From the cell containing the given text, extract its center point as (X, Y) coordinate. 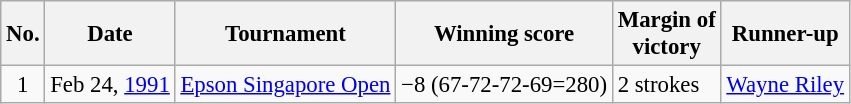
No. (23, 34)
2 strokes (666, 85)
Margin ofvictory (666, 34)
Feb 24, 1991 (110, 85)
Runner-up (785, 34)
Winning score (504, 34)
Wayne Riley (785, 85)
Epson Singapore Open (286, 85)
1 (23, 85)
Tournament (286, 34)
−8 (67-72-72-69=280) (504, 85)
Date (110, 34)
